Search for the cell housing the specified text and yield its [x, y] center coordinate. 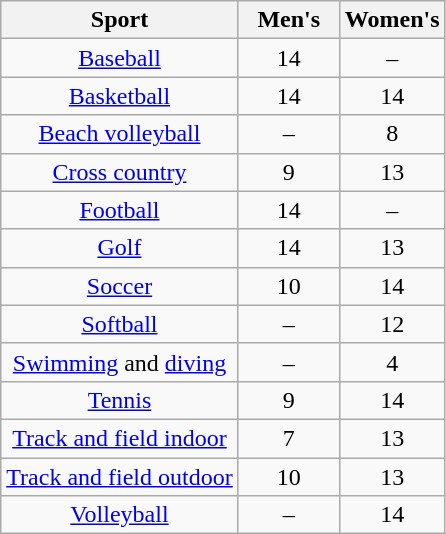
Soccer [120, 286]
Football [120, 210]
4 [392, 362]
Baseball [120, 58]
Track and field outdoor [120, 477]
7 [288, 438]
Women's [392, 20]
Swimming and diving [120, 362]
Softball [120, 324]
8 [392, 134]
Tennis [120, 400]
Track and field indoor [120, 438]
Basketball [120, 96]
Cross country [120, 172]
Sport [120, 20]
Beach volleyball [120, 134]
Golf [120, 248]
12 [392, 324]
Men's [288, 20]
Volleyball [120, 515]
